Provide the (x, y) coordinate of the cell's center where the given text is located.  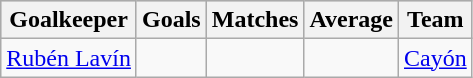
Team (435, 20)
Matches (255, 20)
Goalkeeper (69, 20)
Goals (171, 20)
Average (352, 20)
Cayón (435, 58)
Rubén Lavín (69, 58)
